Find where the given text appears and provide that cell's center as [x, y] coordinate. 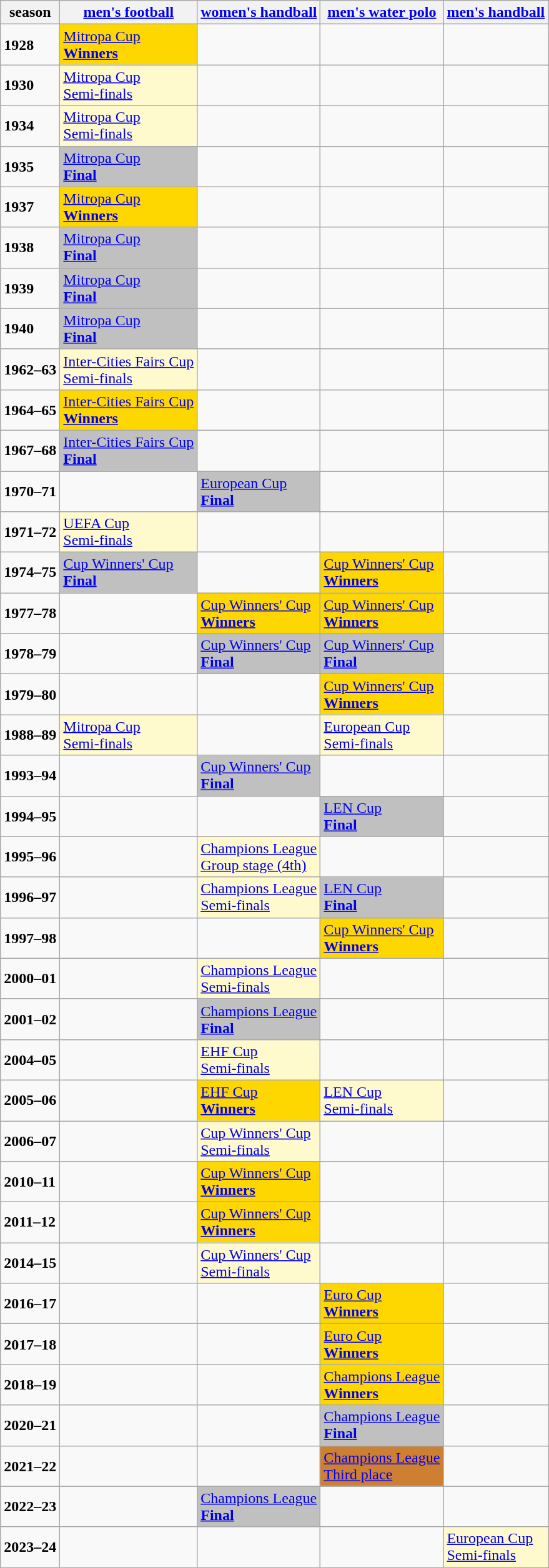
Champions LeagueThird place [382, 1466]
2023–24 [30, 1547]
1988–89 [30, 735]
European CupFinal [259, 491]
1979–80 [30, 694]
1993–94 [30, 775]
2004–05 [30, 1060]
2022–23 [30, 1507]
1997–98 [30, 938]
UEFA CupSemi-finals [129, 532]
1935 [30, 166]
men's handball [496, 12]
2017–18 [30, 1345]
2021–22 [30, 1466]
EHF CupSemi-finals [259, 1060]
2001–02 [30, 1019]
2020–21 [30, 1426]
2010–11 [30, 1182]
2000–01 [30, 979]
1939 [30, 288]
Champions LeagueGroup stage (4th) [259, 856]
men's water polo [382, 12]
1938 [30, 247]
LEN CupSemi-finals [382, 1100]
women's handball [259, 12]
1977–78 [30, 613]
1964–65 [30, 409]
Inter-Cities Fairs CupWinners [129, 409]
1971–72 [30, 532]
1995–96 [30, 856]
1928 [30, 45]
1978–79 [30, 654]
1994–95 [30, 816]
1967–68 [30, 451]
Inter-Cities Fairs CupFinal [129, 451]
2018–19 [30, 1384]
season [30, 12]
1974–75 [30, 573]
1937 [30, 207]
2005–06 [30, 1100]
2016–17 [30, 1303]
1930 [30, 85]
1934 [30, 126]
2006–07 [30, 1141]
1962–63 [30, 370]
1996–97 [30, 898]
men's football [129, 12]
2014–15 [30, 1263]
1940 [30, 328]
EHF CupWinners [259, 1100]
Champions LeagueWinners [382, 1384]
1970–71 [30, 491]
2011–12 [30, 1222]
Inter-Cities Fairs CupSemi-finals [129, 370]
